Detect which cell encompasses the target text, then output its [X, Y] center coordinate. 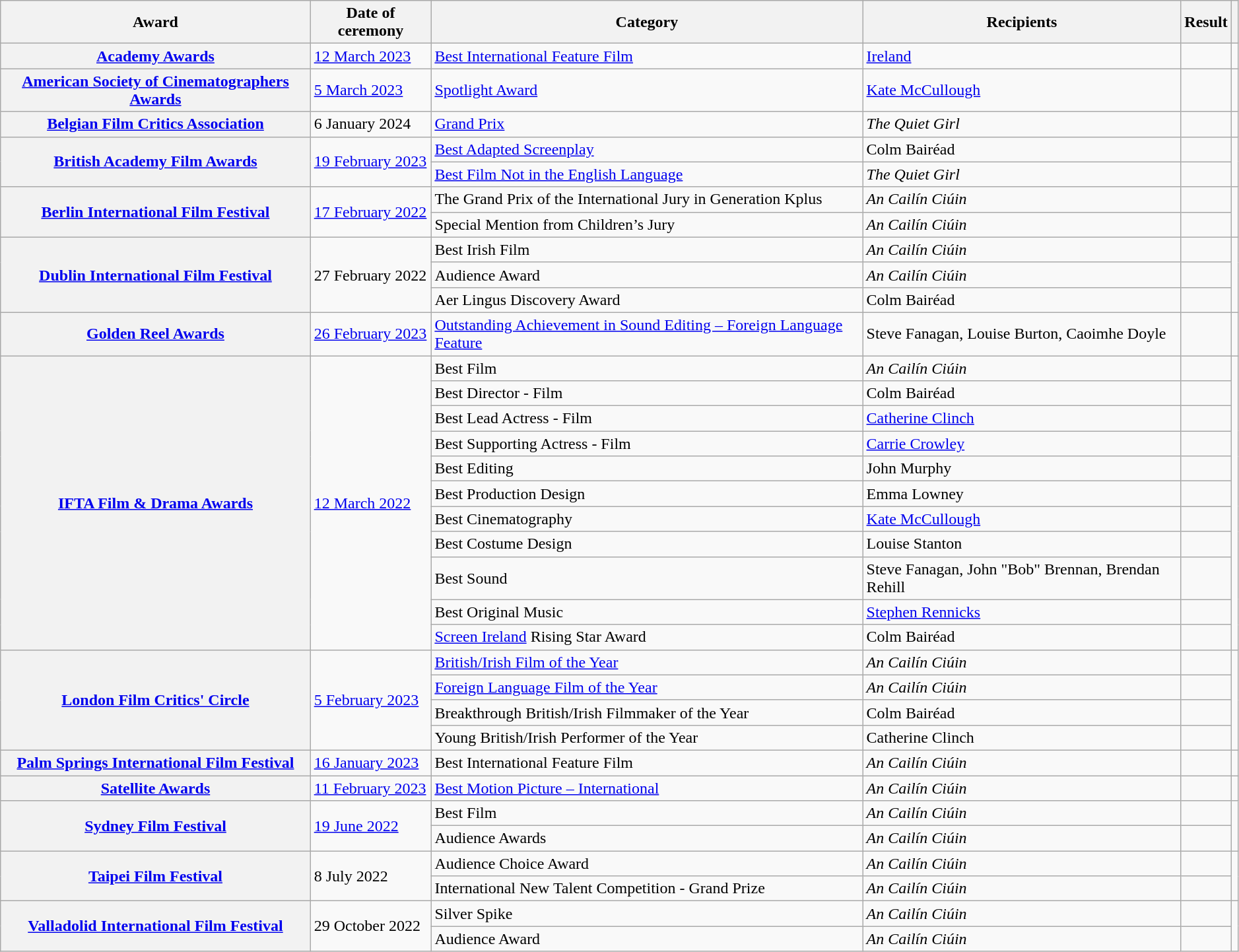
5 March 2023 [371, 90]
Best Costume Design [647, 544]
Valladolid International Film Festival [156, 926]
Steve Fanagan, Louise Burton, Caoimhe Doyle [1022, 334]
Satellite Awards [156, 788]
IFTA Film & Drama Awards [156, 502]
Ireland [1022, 56]
19 February 2023 [371, 162]
Emma Lowney [1022, 494]
Best Cinematography [647, 519]
19 June 2022 [371, 826]
Grand Prix [647, 124]
Outstanding Achievement in Sound Editing – Foreign Language Feature [647, 334]
Best Motion Picture – International [647, 788]
Screen Ireland Rising Star Award [647, 637]
Best Production Design [647, 494]
27 February 2022 [371, 275]
Result [1206, 22]
Golden Reel Awards [156, 334]
6 January 2024 [371, 124]
Belgian Film Critics Association [156, 124]
Breakthrough British/Irish Filmmaker of the Year [647, 712]
Taipei Film Festival [156, 876]
Dublin International Film Festival [156, 275]
16 January 2023 [371, 763]
Best Adapted Screenplay [647, 149]
5 February 2023 [371, 700]
Carrie Crowley [1022, 444]
Audience Choice Award [647, 864]
Audience Awards [647, 838]
12 March 2023 [371, 56]
British/Irish Film of the Year [647, 662]
Special Mention from Children’s Jury [647, 224]
John Murphy [1022, 469]
Date of ceremony [371, 22]
Louise Stanton [1022, 544]
Best Lead Actress - Film [647, 419]
Best Irish Film [647, 250]
American Society of Cinematographers Awards [156, 90]
17 February 2022 [371, 212]
11 February 2023 [371, 788]
Steve Fanagan, John "Bob" Brennan, Brendan Rehill [1022, 578]
Best Supporting Actress - Film [647, 444]
Award [156, 22]
12 March 2022 [371, 502]
Young British/Irish Performer of the Year [647, 737]
29 October 2022 [371, 926]
Recipients [1022, 22]
Academy Awards [156, 56]
International New Talent Competition - Grand Prize [647, 889]
8 July 2022 [371, 876]
London Film Critics' Circle [156, 700]
The Grand Prix of the International Jury in Generation Kplus [647, 199]
Best Director - Film [647, 393]
26 February 2023 [371, 334]
Palm Springs International Film Festival [156, 763]
Best Editing [647, 469]
British Academy Film Awards [156, 162]
Category [647, 22]
Berlin International Film Festival [156, 212]
Stephen Rennicks [1022, 612]
Foreign Language Film of the Year [647, 687]
Silver Spike [647, 914]
Best Film Not in the English Language [647, 174]
Aer Lingus Discovery Award [647, 300]
Best Sound [647, 578]
Best Original Music [647, 612]
Spotlight Award [647, 90]
Sydney Film Festival [156, 826]
